Locate the cell with the specified text and output its [X, Y] center coordinate. 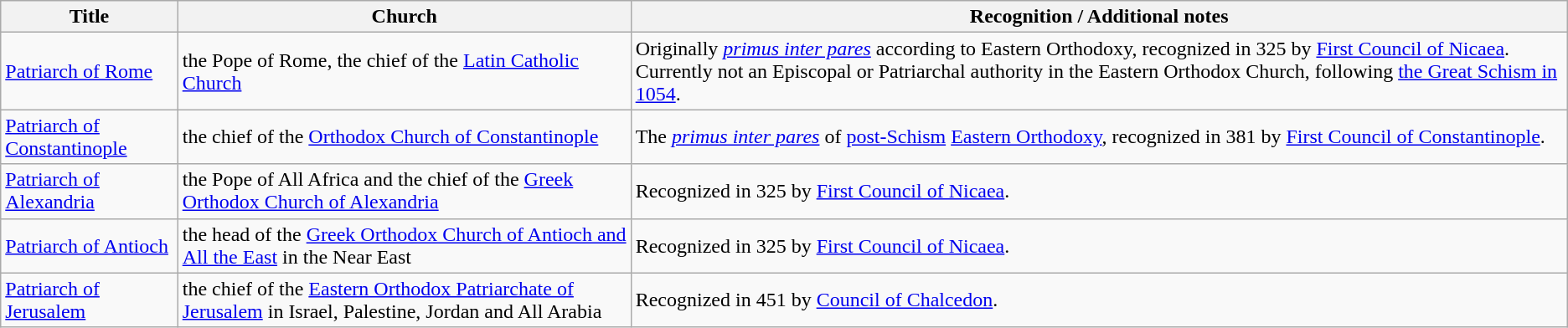
Recognition / Additional notes [1099, 17]
Recognized in 451 by Council of Chalcedon. [1099, 300]
Church [404, 17]
Patriarch of Rome [89, 71]
the head of the Greek Orthodox Church of Antioch and All the East in the Near East [404, 246]
Patriarch of Antioch [89, 246]
Patriarch of Alexandria [89, 191]
Title [89, 17]
The primus inter pares of post-Schism Eastern Orthodoxy, recognized in 381 by First Council of Constantinople. [1099, 137]
the Pope of All Africa and the chief of the Greek Orthodox Church of Alexandria [404, 191]
the chief of the Orthodox Church of Constantinople [404, 137]
Patriarch of Constantinople [89, 137]
the Pope of Rome, the chief of the Latin Catholic Church [404, 71]
the chief of the Eastern Orthodox Patriarchate of Jerusalem in Israel, Palestine, Jordan and All Arabia [404, 300]
Patriarch of Jerusalem [89, 300]
